Return (X, Y) of the center of cell containing provided text 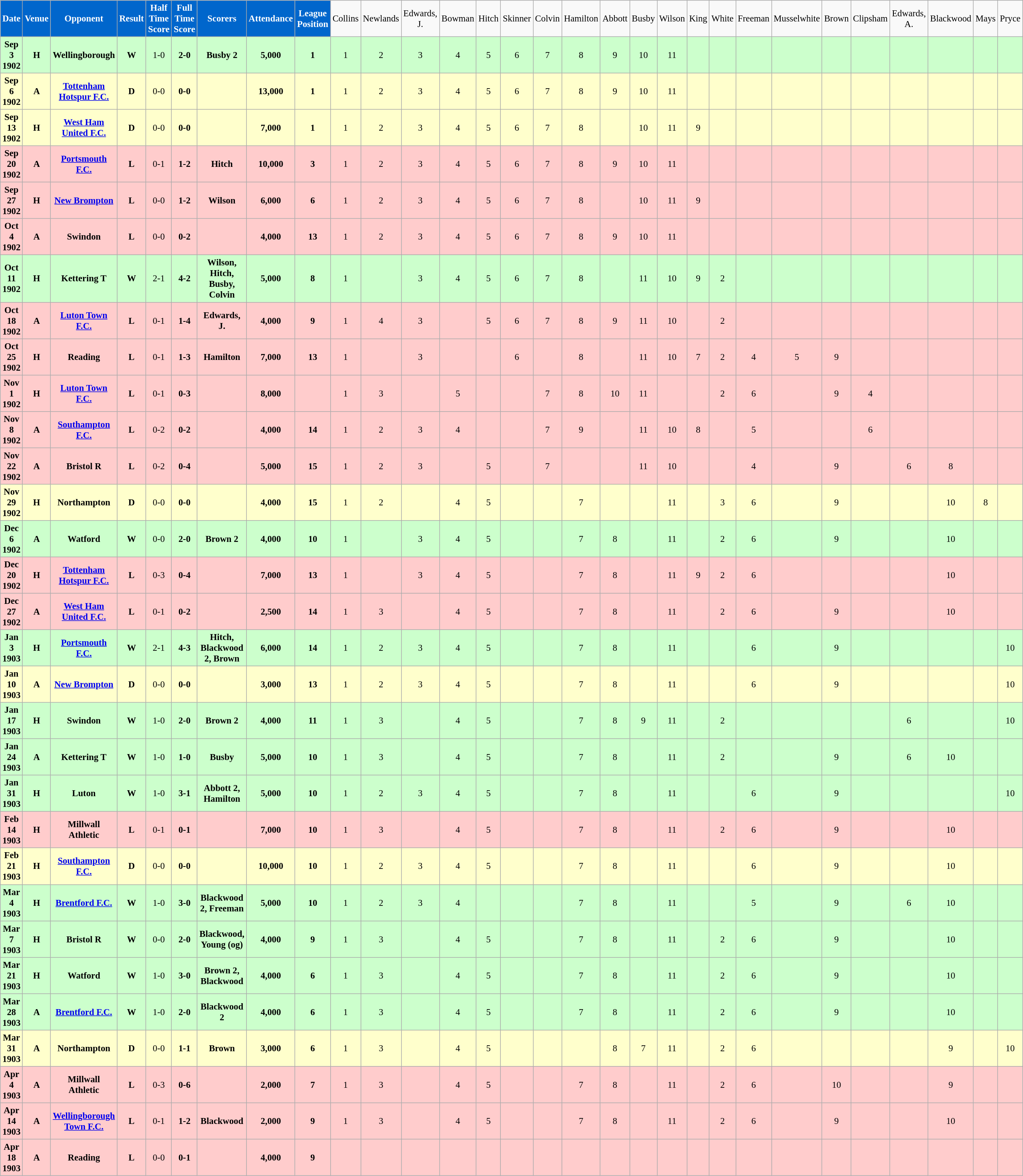
Attendance (271, 19)
White (723, 19)
Blackwood, Young (og) (222, 939)
League Position (312, 19)
Blackwood 2 (222, 1012)
Result (132, 19)
Mar 28 1903 (12, 1012)
Collins (345, 19)
Feb 21 1903 (12, 867)
Full Time Score (184, 19)
1-1 (184, 1048)
Apr 4 1903 (12, 1085)
Nov 22 1902 (12, 466)
Dec 6 1902 (12, 539)
1-4 (184, 321)
Jan 17 1903 (12, 721)
Oct 25 1902 (12, 357)
4-3 (184, 648)
Mar 4 1903 (12, 903)
8,000 (271, 393)
0-6 (184, 1085)
13,000 (271, 91)
Oct 11 1902 (12, 279)
Bowman (458, 19)
Newlands (381, 19)
Jan 10 1903 (12, 685)
Dec 27 1902 (12, 611)
Sep 3 1902 (12, 55)
Jan 31 1903 (12, 793)
Blackwood 2, Freeman (222, 903)
Clipsham (870, 19)
Brown 2, Blackwood (222, 975)
Venue (37, 19)
Apr 18 1903 (12, 1157)
Oct 4 1902 (12, 237)
Wilson, Hitch, Busby, Colvin (222, 279)
Abbott 2, Hamilton (222, 793)
Nov 29 1902 (12, 503)
Musselwhite (796, 19)
Wellingborough (83, 55)
Nov 1 1902 (12, 393)
Mar 21 1903 (12, 975)
Hitch, Blackwood 2, Brown (222, 648)
Half Time Score (159, 19)
Sep 6 1902 (12, 91)
Sep 27 1902 (12, 201)
2,500 (271, 611)
Edwards, A. (909, 19)
Opponent (83, 19)
Pryce (1010, 19)
4-2 (184, 279)
King (698, 19)
Jan 24 1903 (12, 757)
Luton (83, 793)
Abbott (615, 19)
Apr 14 1903 (12, 1121)
Date (12, 19)
Sep 13 1902 (12, 128)
Skinner (517, 19)
Freeman (754, 19)
Jan 3 1903 (12, 648)
Mays (986, 19)
Dec 20 1902 (12, 575)
Wellingborough Town F.C. (83, 1121)
Sep 20 1902 (12, 164)
3-1 (184, 793)
Mar 7 1903 (12, 939)
Nov 8 1902 (12, 429)
Mar 31 1903 (12, 1048)
Oct 18 1902 (12, 321)
Busby 2 (222, 55)
Feb 14 1903 (12, 830)
Scorers (222, 19)
1-3 (184, 357)
Colvin (548, 19)
